Search for the cell housing the specified text and yield its (x, y) center coordinate. 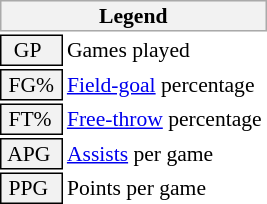
Games played (166, 50)
Assists per game (166, 154)
FT% (31, 120)
Legend (134, 16)
Free-throw percentage (166, 120)
APG (31, 154)
GP (31, 50)
FG% (31, 85)
Field-goal percentage (166, 85)
PPG (31, 188)
Points per game (166, 188)
